Output the [X, Y] coordinate of the center of the cell containing the given text.  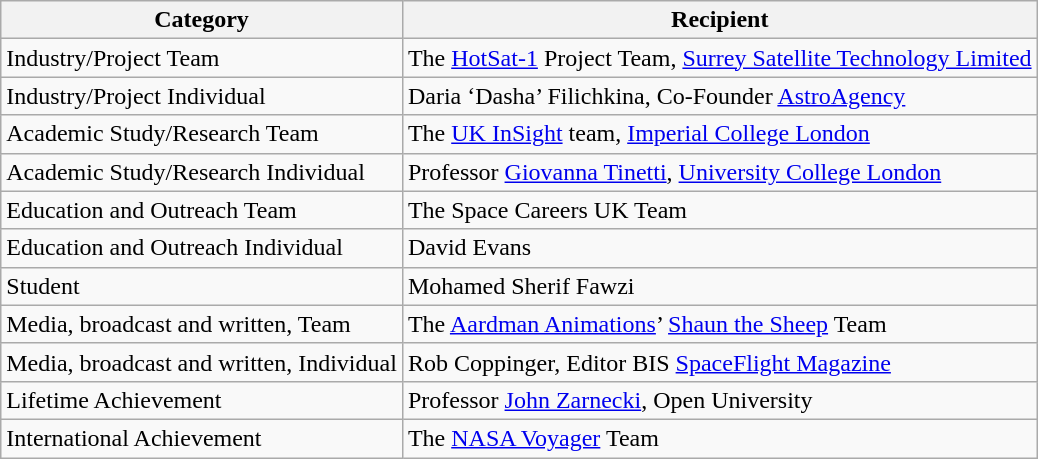
The NASA Voyager Team [720, 438]
Category [202, 20]
Professor John Zarnecki, Open University [720, 400]
International Achievement [202, 438]
The Space Careers UK Team [720, 210]
The HotSat-1 Project Team, Surrey Satellite Technology Limited [720, 58]
Education and Outreach Team [202, 210]
Recipient [720, 20]
Mohamed Sherif Fawzi [720, 286]
Industry/Project Team [202, 58]
Education and Outreach Individual [202, 248]
David Evans [720, 248]
Media, broadcast and written, Individual [202, 362]
Academic Study/Research Individual [202, 172]
Lifetime Achievement [202, 400]
Rob Coppinger, Editor BIS SpaceFlight Magazine [720, 362]
The Aardman Animations’ Shaun the Sheep Team [720, 324]
Student [202, 286]
Daria ‘Dasha’ Filichkina, Co-Founder AstroAgency [720, 96]
Media, broadcast and written, Team [202, 324]
Professor Giovanna Tinetti, University College London [720, 172]
Industry/Project Individual [202, 96]
Academic Study/Research Team [202, 134]
The UK InSight team, Imperial College London [720, 134]
